For the text-containing cell, return its midpoint in [x, y] coordinate format. 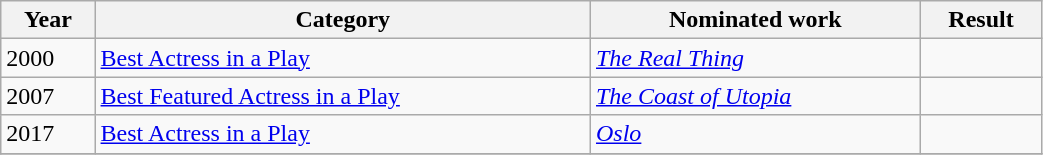
Best Featured Actress in a Play [342, 96]
Oslo [755, 134]
Nominated work [755, 20]
Category [342, 20]
Year [48, 20]
2017 [48, 134]
2007 [48, 96]
The Real Thing [755, 58]
2000 [48, 58]
The Coast of Utopia [755, 96]
Result [981, 20]
